Scan for the cell matching the given text and deliver its (X, Y) coordinate at center. 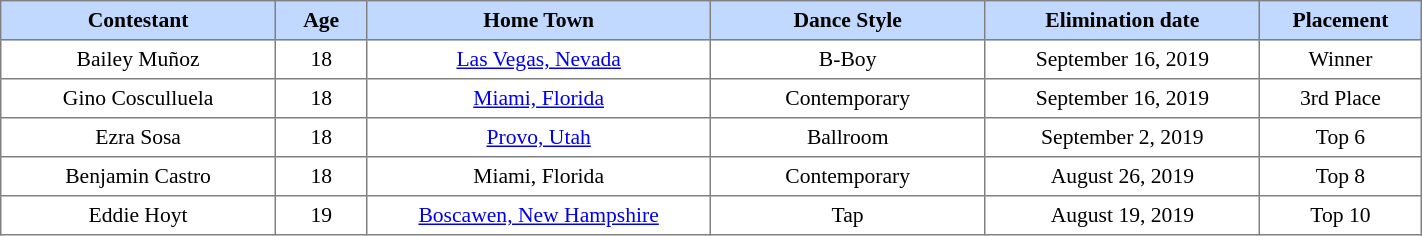
Contestant (138, 20)
August 26, 2019 (1122, 176)
September 2, 2019 (1122, 138)
Provo, Utah (538, 138)
Boscawen, New Hampshire (538, 216)
Home Town (538, 20)
August 19, 2019 (1122, 216)
Ballroom (848, 138)
Benjamin Castro (138, 176)
Winner (1341, 60)
Dance Style (848, 20)
Top 6 (1341, 138)
Las Vegas, Nevada (538, 60)
B-Boy (848, 60)
19 (321, 216)
Bailey Muñoz (138, 60)
Age (321, 20)
Top 10 (1341, 216)
Eddie Hoyt (138, 216)
Tap (848, 216)
Top 8 (1341, 176)
Ezra Sosa (138, 138)
Gino Cosculluela (138, 98)
3rd Place (1341, 98)
Placement (1341, 20)
Elimination date (1122, 20)
